Detect which cell encompasses the target text, then output its [X, Y] center coordinate. 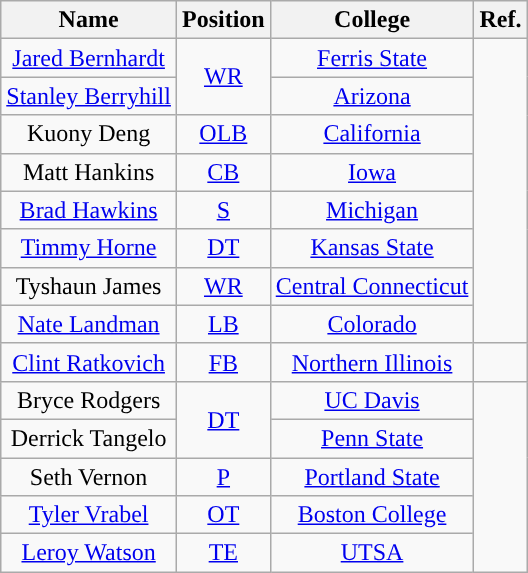
Seth Vernon [89, 477]
S [223, 210]
Portland State [372, 477]
Kuony Deng [89, 134]
Brad Hawkins [89, 210]
UC Davis [372, 400]
LB [223, 324]
TE [223, 553]
Jared Bernhardt [89, 58]
Bryce Rodgers [89, 400]
Penn State [372, 438]
California [372, 134]
Clint Ratkovich [89, 362]
Matt Hankins [89, 172]
Tyler Vrabel [89, 515]
Arizona [372, 96]
Name [89, 20]
P [223, 477]
OLB [223, 134]
Leroy Watson [89, 553]
Iowa [372, 172]
Michigan [372, 210]
Ref. [500, 20]
Boston College [372, 515]
Central Connecticut [372, 286]
Derrick Tangelo [89, 438]
Position [223, 20]
UTSA [372, 553]
College [372, 20]
Kansas State [372, 248]
Northern Illinois [372, 362]
Tyshaun James [89, 286]
FB [223, 362]
Nate Landman [89, 324]
Stanley Berryhill [89, 96]
OT [223, 515]
CB [223, 172]
Colorado [372, 324]
Ferris State [372, 58]
Timmy Horne [89, 248]
